Search for the cell housing the specified text and yield its [x, y] center coordinate. 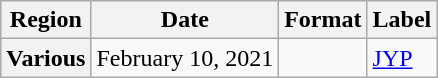
Various [46, 58]
February 10, 2021 [185, 58]
Date [185, 20]
Label [402, 20]
Format [323, 20]
Region [46, 20]
JYP [402, 58]
